Determine the [X, Y] coordinate at the center of the cell enclosing the given text.  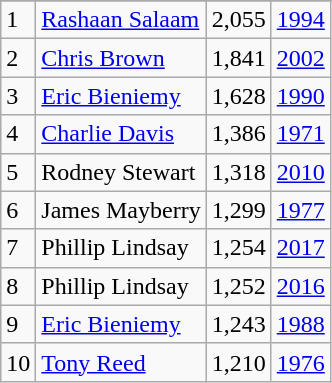
Rodney Stewart [121, 172]
7 [18, 248]
2 [18, 58]
Charlie Davis [121, 134]
1,299 [238, 210]
1994 [300, 20]
8 [18, 286]
1,254 [238, 248]
1 [18, 20]
2002 [300, 58]
2010 [300, 172]
2016 [300, 286]
10 [18, 362]
Tony Reed [121, 362]
1988 [300, 324]
4 [18, 134]
Chris Brown [121, 58]
1,386 [238, 134]
Rashaan Salaam [121, 20]
2,055 [238, 20]
1971 [300, 134]
1,210 [238, 362]
1,628 [238, 96]
5 [18, 172]
1,243 [238, 324]
9 [18, 324]
3 [18, 96]
6 [18, 210]
1,318 [238, 172]
James Mayberry [121, 210]
1977 [300, 210]
1990 [300, 96]
1,252 [238, 286]
1,841 [238, 58]
1976 [300, 362]
2017 [300, 248]
